Capture the cell that displays the provided text and extract its (X, Y) central coordinate. 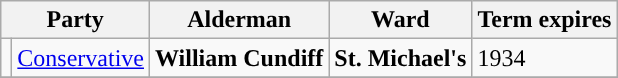
Conservative (81, 58)
William Cundiff (240, 58)
1934 (544, 58)
Term expires (544, 20)
Party (76, 20)
St. Michael's (400, 58)
Ward (400, 20)
Alderman (240, 20)
